Capture the cell that displays the provided text and extract its (X, Y) central coordinate. 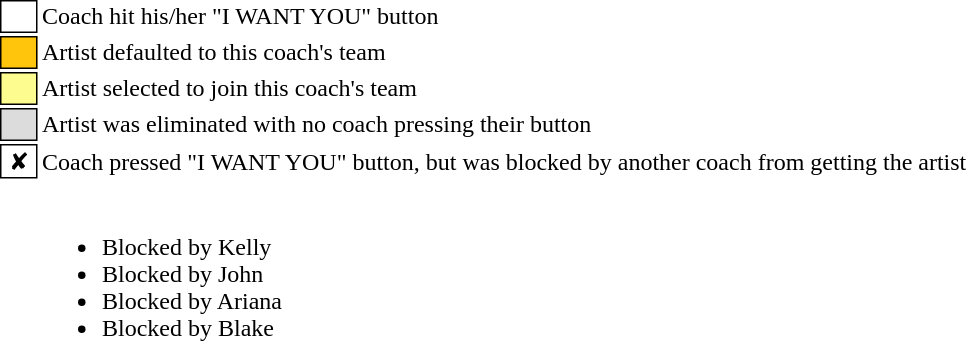
Artist defaulted to this coach's team (504, 52)
✘ (19, 161)
Artist selected to join this coach's team (504, 88)
Artist was eliminated with no coach pressing their button (504, 124)
Coach hit his/her "I WANT YOU" button (504, 16)
Coach pressed "I WANT YOU" button, but was blocked by another coach from getting the artist (504, 161)
